Return the (X, Y) coordinate for the center point of the cell that contains the specified text.  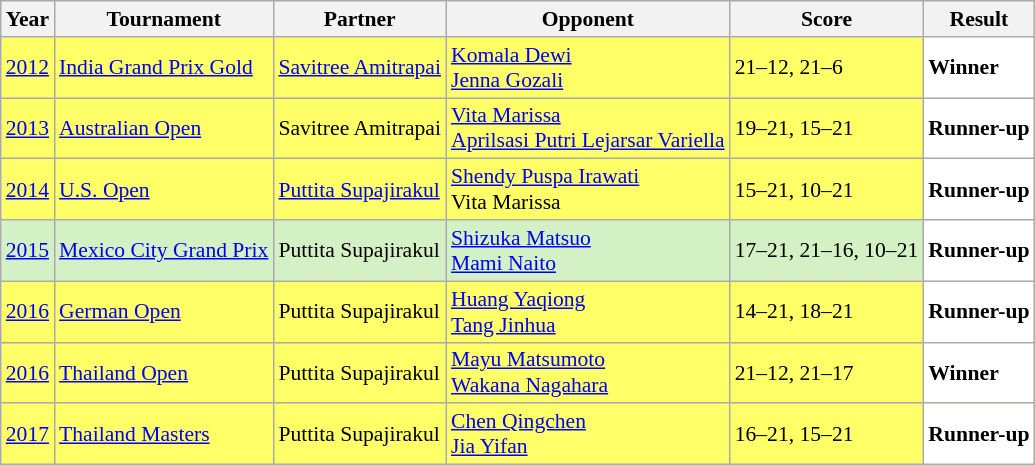
19–21, 15–21 (827, 128)
2014 (28, 190)
Mayu Matsumoto Wakana Nagahara (588, 372)
2017 (28, 434)
Thailand Masters (164, 434)
Partner (360, 19)
Mexico City Grand Prix (164, 250)
Thailand Open (164, 372)
Year (28, 19)
Tournament (164, 19)
16–21, 15–21 (827, 434)
Chen Qingchen Jia Yifan (588, 434)
India Grand Prix Gold (164, 68)
U.S. Open (164, 190)
Huang Yaqiong Tang Jinhua (588, 312)
14–21, 18–21 (827, 312)
Shendy Puspa Irawati Vita Marissa (588, 190)
Score (827, 19)
Result (978, 19)
German Open (164, 312)
Shizuka Matsuo Mami Naito (588, 250)
Vita Marissa Aprilsasi Putri Lejarsar Variella (588, 128)
17–21, 21–16, 10–21 (827, 250)
15–21, 10–21 (827, 190)
Australian Open (164, 128)
21–12, 21–17 (827, 372)
21–12, 21–6 (827, 68)
2013 (28, 128)
2015 (28, 250)
2012 (28, 68)
Komala Dewi Jenna Gozali (588, 68)
Opponent (588, 19)
